Identify which cell holds the provided text, then report its (X, Y) central coordinate. 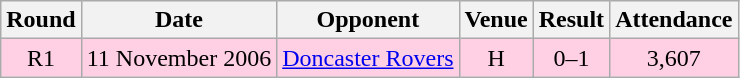
Result (571, 20)
11 November 2006 (178, 58)
Venue (496, 20)
Attendance (674, 20)
Opponent (368, 20)
H (496, 58)
3,607 (674, 58)
Date (178, 20)
Doncaster Rovers (368, 58)
Round (41, 20)
0–1 (571, 58)
R1 (41, 58)
